Extract the [X, Y] coordinate from the center of the cell holding the provided text.  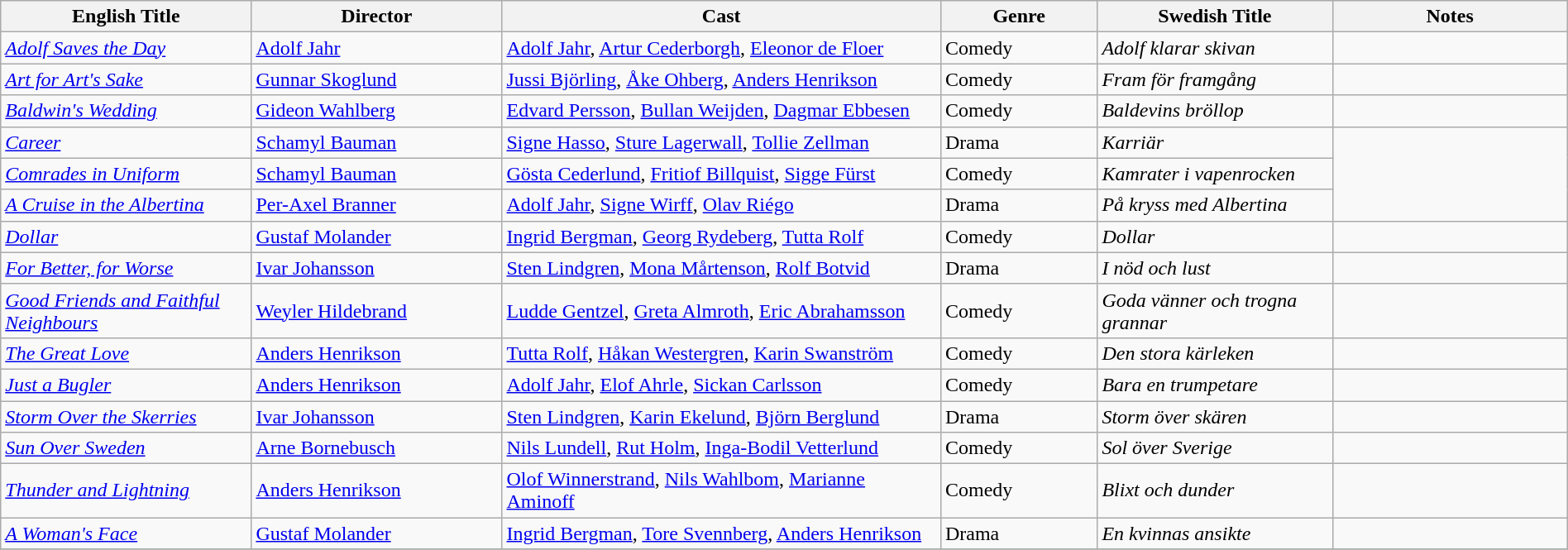
Sol över Sverige [1215, 448]
Storm Over the Skerries [126, 416]
En kvinnas ansikte [1215, 533]
For Better, for Worse [126, 268]
Weyler Hildebrand [377, 311]
Karriär [1215, 142]
Jussi Björling, Åke Ohberg, Anders Henrikson [721, 79]
Gunnar Skoglund [377, 79]
Tutta Rolf, Håkan Westergren, Karin Swanström [721, 353]
The Great Love [126, 353]
Notes [1450, 17]
Edvard Persson, Bullan Weijden, Dagmar Ebbesen [721, 111]
Art for Art's Sake [126, 79]
Thunder and Lightning [126, 491]
Director [377, 17]
Adolf Jahr, Elof Ahrle, Sickan Carlsson [721, 385]
A Cruise in the Albertina [126, 205]
På kryss med Albertina [1215, 205]
Ingrid Bergman, Tore Svennberg, Anders Henrikson [721, 533]
Ludde Gentzel, Greta Almroth, Eric Abrahamsson [721, 311]
Career [126, 142]
Kamrater i vapenrocken [1215, 174]
Adolf Saves the Day [126, 48]
Blixt och dunder [1215, 491]
Genre [1019, 17]
Adolf Jahr, Artur Cederborgh, Eleonor de Floer [721, 48]
Gösta Cederlund, Fritiof Billquist, Sigge Fürst [721, 174]
Olof Winnerstrand, Nils Wahlbom, Marianne Aminoff [721, 491]
Bara en trumpetare [1215, 385]
Ingrid Bergman, Georg Rydeberg, Tutta Rolf [721, 237]
Adolf klarar skivan [1215, 48]
Gideon Wahlberg [377, 111]
Cast [721, 17]
Baldevins bröllop [1215, 111]
Den stora kärleken [1215, 353]
Adolf Jahr [377, 48]
Baldwin's Wedding [126, 111]
Storm över skären [1215, 416]
Nils Lundell, Rut Holm, Inga-Bodil Vetterlund [721, 448]
Good Friends and Faithful Neighbours [126, 311]
I nöd och lust [1215, 268]
Swedish Title [1215, 17]
Per-Axel Branner [377, 205]
Sten Lindgren, Mona Mårtenson, Rolf Botvid [721, 268]
Fram för framgång [1215, 79]
Goda vänner och trogna grannar [1215, 311]
Arne Bornebusch [377, 448]
A Woman's Face [126, 533]
Just a Bugler [126, 385]
Sun Over Sweden [126, 448]
Adolf Jahr, Signe Wirff, Olav Riégo [721, 205]
English Title [126, 17]
Signe Hasso, Sture Lagerwall, Tollie Zellman [721, 142]
Sten Lindgren, Karin Ekelund, Björn Berglund [721, 416]
Comrades in Uniform [126, 174]
